Scan for the cell matching the given text and deliver its [x, y] coordinate at center. 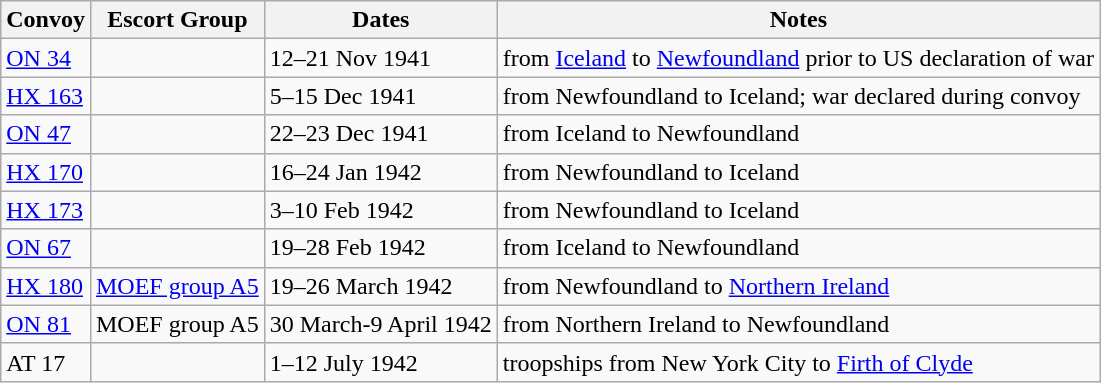
19–28 Feb 1942 [380, 248]
12–21 Nov 1941 [380, 58]
from Newfoundland to Northern Ireland [798, 286]
HX 170 [46, 172]
AT 17 [46, 362]
30 March-9 April 1942 [380, 324]
ON 67 [46, 248]
troopships from New York City to Firth of Clyde [798, 362]
ON 47 [46, 134]
ON 34 [46, 58]
3–10 Feb 1942 [380, 210]
Escort Group [177, 20]
19–26 March 1942 [380, 286]
5–15 Dec 1941 [380, 96]
ON 81 [46, 324]
from Northern Ireland to Newfoundland [798, 324]
Notes [798, 20]
from Newfoundland to Iceland; war declared during convoy [798, 96]
HX 163 [46, 96]
HX 173 [46, 210]
HX 180 [46, 286]
22–23 Dec 1941 [380, 134]
16–24 Jan 1942 [380, 172]
from Iceland to Newfoundland prior to US declaration of war [798, 58]
1–12 July 1942 [380, 362]
Convoy [46, 20]
Dates [380, 20]
